Search for the cell housing the specified text and yield its [x, y] center coordinate. 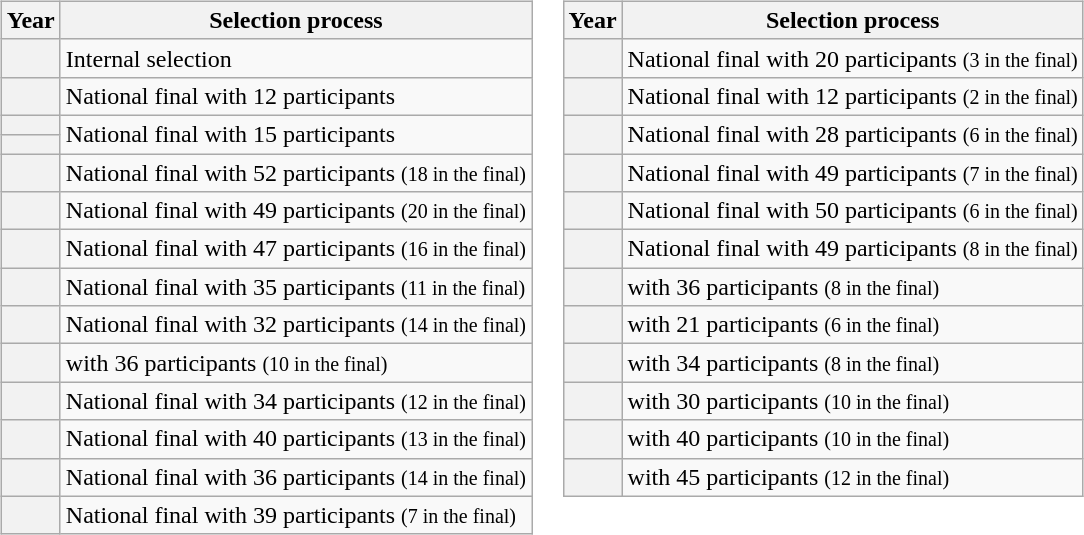
National final with 39 participants (7 in the final) [296, 515]
National final with 20 participants (3 in the final) [852, 58]
National final with 50 participants (6 in the final) [852, 211]
with 36 participants (8 in the final) [852, 287]
National final with 35 participants (11 in the final) [296, 287]
National final with 49 participants (8 in the final) [852, 249]
National final with 12 participants [296, 96]
National final with 12 participants (2 in the final) [852, 96]
with 40 participants (10 in the final) [852, 439]
with 45 participants (12 in the final) [852, 477]
Internal selection [296, 58]
National final with 52 participants (18 in the final) [296, 173]
with 34 participants (8 in the final) [852, 363]
National final with 34 participants (12 in the final) [296, 401]
National final with 49 participants (20 in the final) [296, 211]
National final with 47 participants (16 in the final) [296, 249]
National final with 40 participants (13 in the final) [296, 439]
National final with 49 participants (7 in the final) [852, 173]
National final with 36 participants (14 in the final) [296, 477]
National final with 15 participants [296, 134]
with 21 participants (6 in the final) [852, 325]
National final with 28 participants (6 in the final) [852, 134]
with 36 participants (10 in the final) [296, 363]
National final with 32 participants (14 in the final) [296, 325]
with 30 participants (10 in the final) [852, 401]
